Identify which cell holds the provided text, then report its [X, Y] central coordinate. 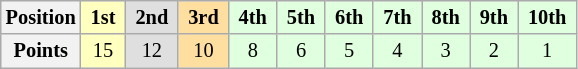
3 [446, 51]
6th [349, 17]
10 [203, 51]
2nd [152, 17]
7th [397, 17]
6 [301, 51]
Points [41, 51]
Position [41, 17]
8 [253, 51]
2 [494, 51]
10th [547, 17]
12 [152, 51]
8th [446, 17]
15 [104, 51]
1 [547, 51]
5th [301, 17]
9th [494, 17]
5 [349, 51]
3rd [203, 17]
4 [397, 51]
1st [104, 17]
4th [253, 17]
